Output the [x, y] coordinate of the center of the cell containing the given text.  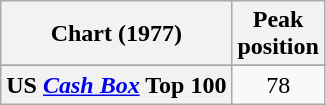
78 [278, 85]
Peakposition [278, 34]
US Cash Box Top 100 [116, 85]
Chart (1977) [116, 34]
